Output the (x, y) coordinate of the center of the cell containing the given text.  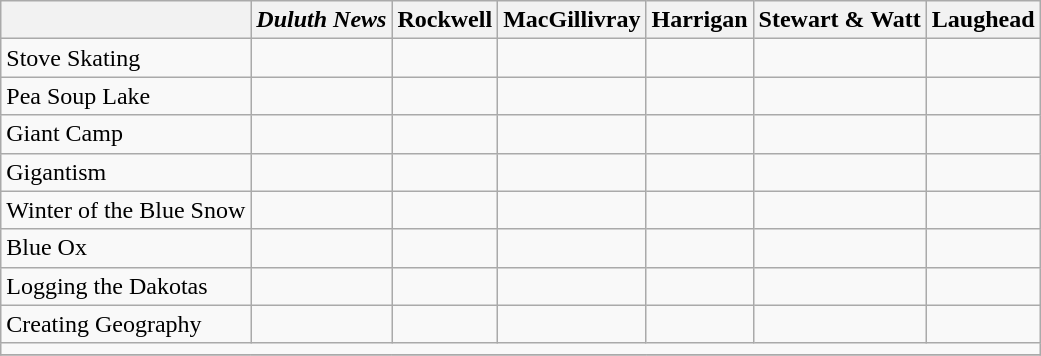
Pea Soup Lake (126, 96)
Giant Camp (126, 134)
Stewart & Watt (840, 20)
Harrigan (700, 20)
Duluth News (322, 20)
Rockwell (445, 20)
MacGillivray (572, 20)
Blue Ox (126, 248)
Laughead (983, 20)
Gigantism (126, 172)
Logging the Dakotas (126, 286)
Winter of the Blue Snow (126, 210)
Creating Geography (126, 324)
Stove Skating (126, 58)
